Locate the cell with the specified text and output its (x, y) center coordinate. 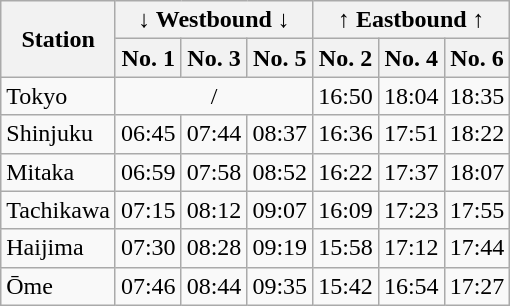
No. 6 (477, 58)
17:55 (477, 210)
09:07 (280, 210)
No. 5 (280, 58)
09:19 (280, 248)
17:27 (477, 286)
No. 2 (346, 58)
17:37 (411, 172)
06:59 (148, 172)
15:58 (346, 248)
08:28 (214, 248)
17:51 (411, 134)
16:22 (346, 172)
Shinjuku (58, 134)
07:58 (214, 172)
/ (214, 96)
No. 1 (148, 58)
No. 3 (214, 58)
06:45 (148, 134)
18:07 (477, 172)
16:09 (346, 210)
18:22 (477, 134)
Haijima (58, 248)
16:50 (346, 96)
08:37 (280, 134)
Tokyo (58, 96)
Mitaka (58, 172)
Ōme (58, 286)
07:30 (148, 248)
↓ Westbound ↓ (214, 20)
No. 4 (411, 58)
15:42 (346, 286)
17:44 (477, 248)
09:35 (280, 286)
08:44 (214, 286)
07:15 (148, 210)
08:52 (280, 172)
↑ Eastbound ↑ (412, 20)
18:35 (477, 96)
07:44 (214, 134)
16:36 (346, 134)
Tachikawa (58, 210)
08:12 (214, 210)
18:04 (411, 96)
Station (58, 39)
07:46 (148, 286)
16:54 (411, 286)
17:12 (411, 248)
17:23 (411, 210)
